Search for the cell housing the specified text and yield its (x, y) center coordinate. 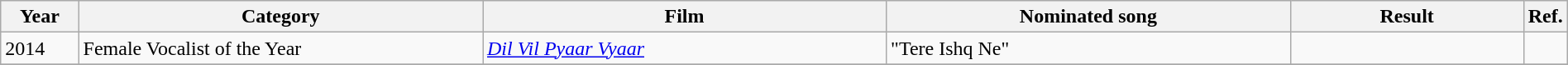
Female Vocalist of the Year (280, 48)
Dil Vil Pyaar Vyaar (685, 48)
2014 (40, 48)
Result (1407, 17)
Category (280, 17)
Ref. (1545, 17)
Year (40, 17)
Film (685, 17)
"Tere Ishq Ne" (1088, 48)
Nominated song (1088, 17)
